Scan for the cell matching the given text and deliver its [x, y] coordinate at center. 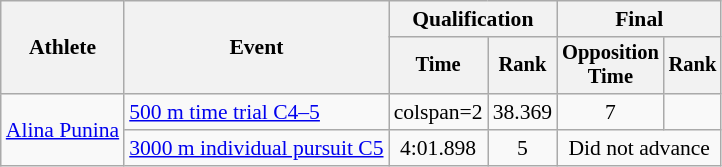
7 [610, 112]
OppositionTime [610, 66]
Time [438, 66]
4:01.898 [438, 148]
colspan=2 [438, 112]
500 m time trial C4–5 [256, 112]
Did not advance [639, 148]
3000 m individual pursuit C5 [256, 148]
Athlete [62, 48]
Qualification [474, 19]
Event [256, 48]
Alina Punina [62, 130]
Final [639, 19]
38.369 [522, 112]
5 [522, 148]
